Determine the (x, y) coordinate at the center of the cell enclosing the given text.  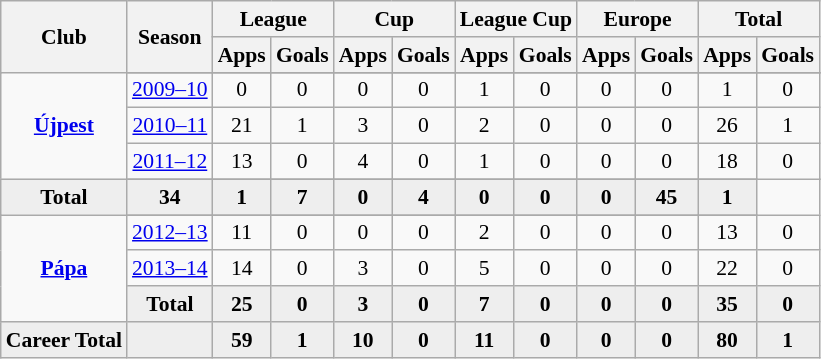
2010–11 (170, 126)
Újpest (64, 126)
Career Total (64, 340)
10 (363, 340)
80 (727, 340)
34 (170, 197)
21 (242, 126)
Europe (638, 19)
2013–14 (170, 269)
Club (64, 36)
2011–12 (170, 162)
Cup (394, 19)
25 (242, 304)
League (274, 19)
2012–13 (170, 233)
5 (484, 269)
2009–10 (170, 90)
League Cup (516, 19)
Pápa (64, 268)
22 (727, 269)
59 (242, 340)
45 (666, 197)
14 (242, 269)
26 (727, 126)
Season (170, 36)
18 (727, 162)
35 (727, 304)
